Capture the cell that displays the provided text and extract its (x, y) central coordinate. 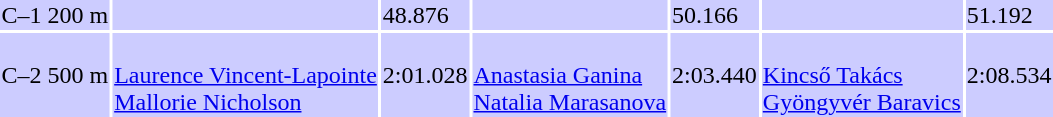
C–1 200 m (55, 15)
C–2 500 m (55, 75)
Anastasia GaninaNatalia Marasanova (570, 75)
Laurence Vincent-LapointeMallorie Nicholson (246, 75)
2:03.440 (715, 75)
Kincső TakácsGyöngyvér Baravics (862, 75)
51.192 (1009, 15)
2:08.534 (1009, 75)
48.876 (425, 15)
2:01.028 (425, 75)
50.166 (715, 15)
